Identify which cell holds the provided text, then report its (x, y) central coordinate. 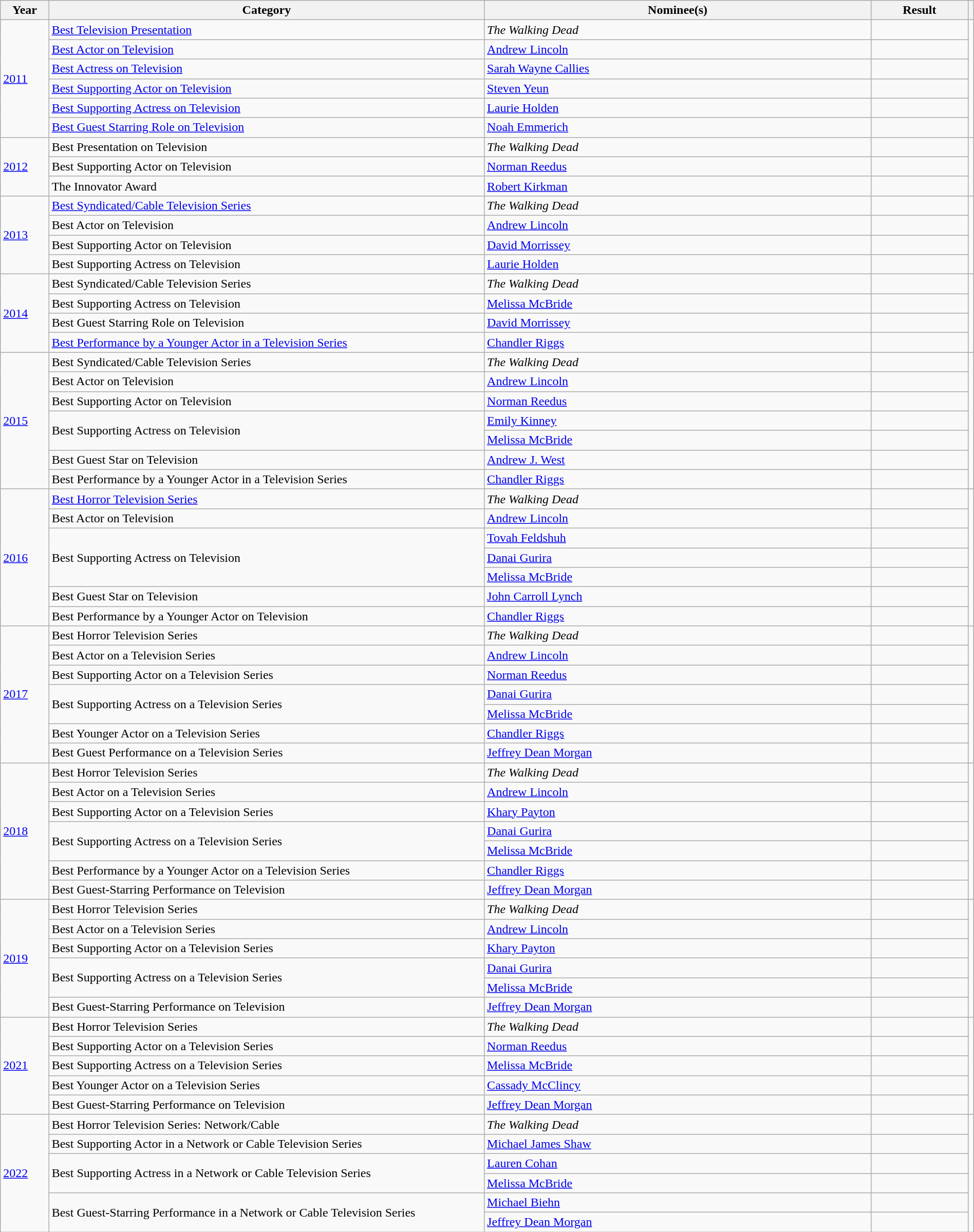
Result (920, 10)
Robert Kirkman (678, 186)
Sarah Wayne Callies (678, 69)
Emily Kinney (678, 421)
2012 (25, 166)
Best Supporting Actress in a Network or Cable Television Series (266, 1173)
Michael Biehn (678, 1203)
Best Television Presentation (266, 30)
Best Actress on Television (266, 69)
Best Performance by a Younger Actor on a Television Series (266, 870)
Best Supporting Actor in a Network or Cable Television Series (266, 1144)
Michael James Shaw (678, 1144)
2014 (25, 313)
Andrew J. West (678, 460)
Best Presentation on Television (266, 147)
Best Guest-Starring Performance in a Network or Cable Television Series (266, 1212)
2022 (25, 1173)
Best Guest Performance on a Television Series (266, 753)
Noah Emmerich (678, 127)
Tovah Feldshuh (678, 538)
Best Performance by a Younger Actor on Television (266, 616)
2019 (25, 958)
2021 (25, 1066)
Best Horror Television Series: Network/Cable (266, 1124)
2015 (25, 421)
Nominee(s) (678, 10)
2016 (25, 557)
2013 (25, 235)
Category (266, 10)
2011 (25, 79)
2017 (25, 694)
Steven Yeun (678, 88)
Year (25, 10)
Cassady McClincy (678, 1085)
The Innovator Award (266, 186)
2018 (25, 831)
Lauren Cohan (678, 1163)
John Carroll Lynch (678, 597)
